Capture the cell that displays the provided text and extract its (x, y) central coordinate. 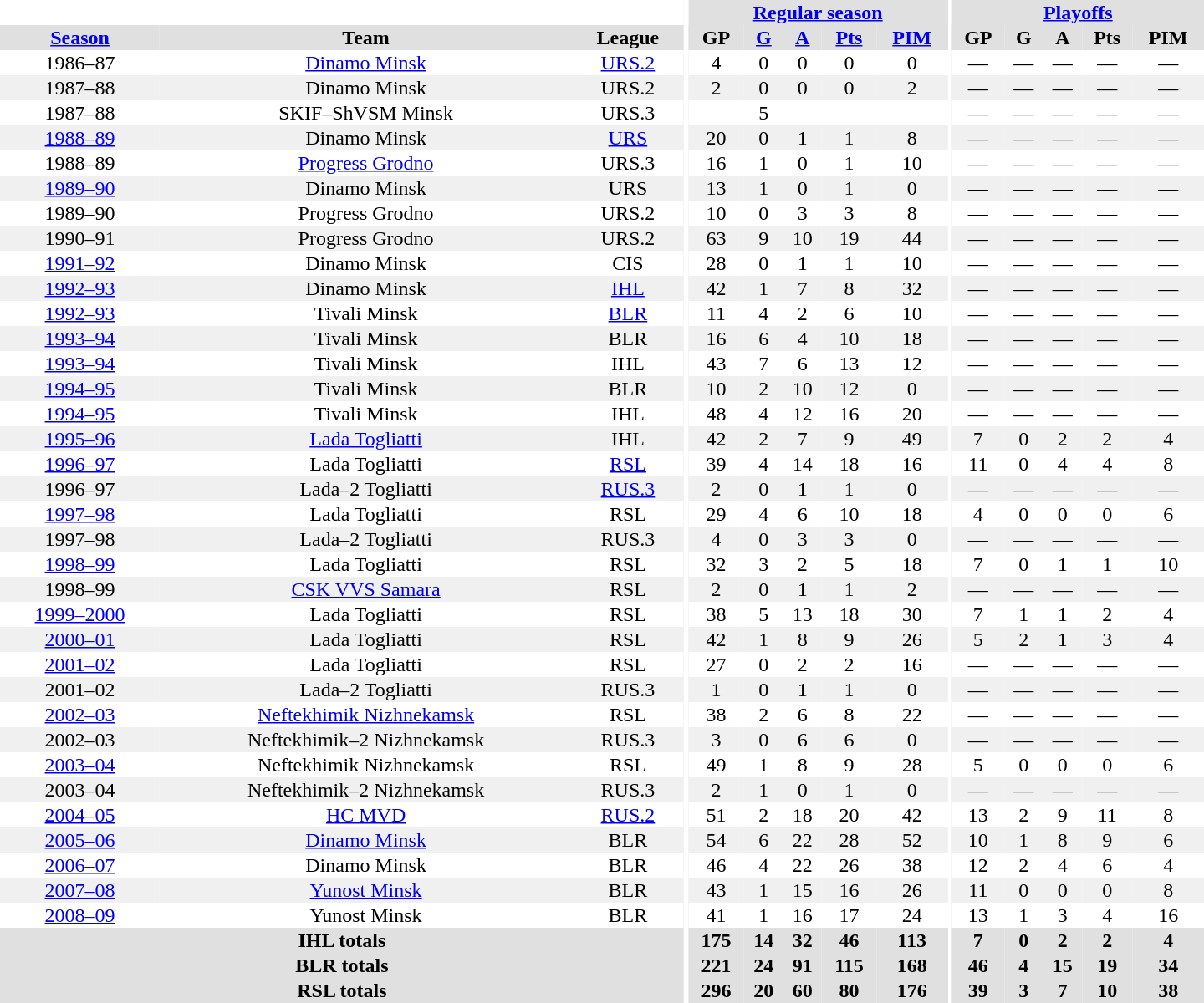
Season (80, 38)
34 (1168, 965)
2005–06 (80, 840)
1990–91 (80, 238)
CSK VVS Samara (366, 589)
41 (716, 915)
30 (912, 614)
17 (849, 915)
91 (803, 965)
2007–08 (80, 890)
60 (803, 990)
1991–92 (80, 263)
2000–01 (80, 639)
RUS.2 (628, 815)
League (628, 38)
SKIF–ShVSM Minsk (366, 113)
1995–96 (80, 439)
IHL totals (342, 940)
RSL totals (342, 990)
27 (716, 664)
80 (849, 990)
51 (716, 815)
221 (716, 965)
54 (716, 840)
48 (716, 414)
CIS (628, 263)
168 (912, 965)
52 (912, 840)
BLR totals (342, 965)
113 (912, 940)
2008–09 (80, 915)
2004–05 (80, 815)
296 (716, 990)
HC MVD (366, 815)
176 (912, 990)
1986–87 (80, 63)
2006–07 (80, 865)
Team (366, 38)
63 (716, 238)
Regular season (818, 13)
115 (849, 965)
Playoffs (1079, 13)
29 (716, 514)
175 (716, 940)
44 (912, 238)
1999–2000 (80, 614)
